Extract the [X, Y] coordinate from the center of the cell holding the provided text.  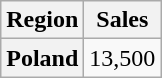
13,500 [122, 58]
Sales [122, 20]
Region [42, 20]
Poland [42, 58]
